For the text-containing cell, return its midpoint in [X, Y] coordinate format. 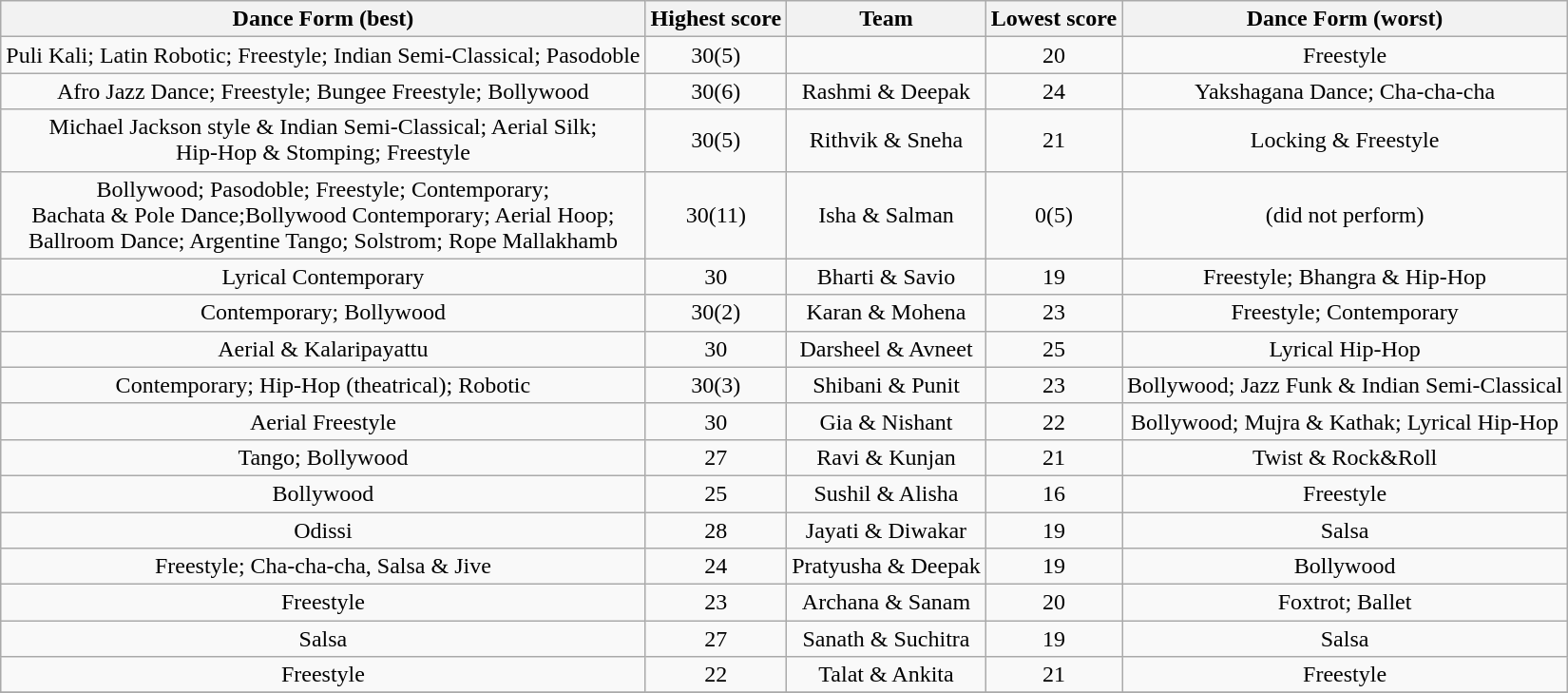
Pratyusha & Deepak [887, 567]
Freestyle; Bhangra & Hip-Hop [1346, 277]
Archana & Sanam [887, 603]
Sushil & Alisha [887, 493]
Freestyle; Contemporary [1346, 313]
Bollywood; Jazz Funk & Indian Semi-Classical [1346, 385]
Sanath & Suchitra [887, 639]
Tango; Bollywood [323, 457]
Contemporary; Bollywood [323, 313]
28 [717, 529]
30(11) [717, 215]
Yakshagana Dance; Cha-cha-cha [1346, 91]
Lowest score [1053, 19]
Jayati & Diwakar [887, 529]
(did not perform) [1346, 215]
Lyrical Contemporary [323, 277]
Aerial Freestyle [323, 421]
Karan & Mohena [887, 313]
Contemporary; Hip-Hop (theatrical); Robotic [323, 385]
Dance Form (best) [323, 19]
Bollywood; Mujra & Kathak; Lyrical Hip-Hop [1346, 421]
Foxtrot; Ballet [1346, 603]
Afro Jazz Dance; Freestyle; Bungee Freestyle; Bollywood [323, 91]
Michael Jackson style & Indian Semi-Classical; Aerial Silk;Hip-Hop & Stomping; Freestyle [323, 141]
Shibani & Punit [887, 385]
Aerial & Kalaripayattu [323, 349]
Bharti & Savio [887, 277]
30(2) [717, 313]
Twist & Rock&Roll [1346, 457]
30(3) [717, 385]
Rashmi & Deepak [887, 91]
Team [887, 19]
Gia & Nishant [887, 421]
Puli Kali; Latin Robotic; Freestyle; Indian Semi-Classical; Pasodoble [323, 55]
Isha & Salman [887, 215]
Freestyle; Cha-cha-cha, Salsa & Jive [323, 567]
Lyrical Hip-Hop [1346, 349]
Odissi [323, 529]
Highest score [717, 19]
0(5) [1053, 215]
Locking & Freestyle [1346, 141]
30(6) [717, 91]
Dance Form (worst) [1346, 19]
Ravi & Kunjan [887, 457]
Darsheel & Avneet [887, 349]
Talat & Ankita [887, 675]
16 [1053, 493]
Rithvik & Sneha [887, 141]
